Identify which cell holds the provided text, then report its [x, y] central coordinate. 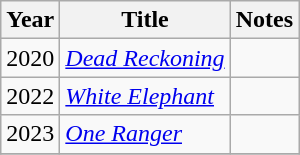
2022 [30, 96]
Notes [264, 20]
Year [30, 20]
White Elephant [145, 96]
Title [145, 20]
2023 [30, 134]
2020 [30, 58]
Dead Reckoning [145, 58]
One Ranger [145, 134]
